Pinpoint the cell where the given text exists, returning its (X, Y) midpoint coordinate. 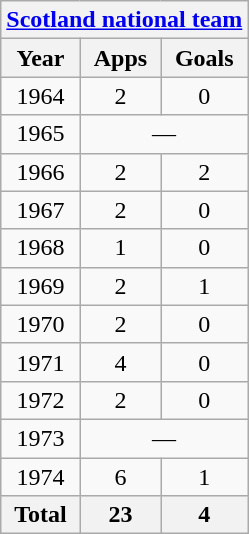
1965 (40, 134)
Scotland national team (124, 20)
Year (40, 58)
6 (120, 477)
23 (120, 515)
1970 (40, 324)
1972 (40, 400)
1967 (40, 210)
Apps (120, 58)
1969 (40, 286)
Total (40, 515)
1973 (40, 438)
1968 (40, 248)
1964 (40, 96)
1966 (40, 172)
1971 (40, 362)
1974 (40, 477)
Goals (204, 58)
